Locate the cell with the specified text and output its [x, y] center coordinate. 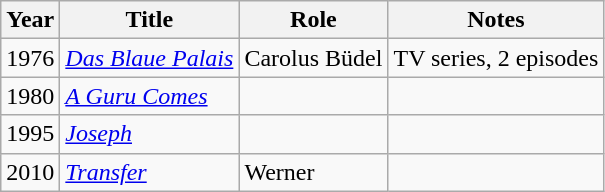
Role [314, 20]
1980 [30, 96]
1976 [30, 58]
Joseph [150, 134]
Das Blaue Palais [150, 58]
Notes [496, 20]
2010 [30, 172]
Werner [314, 172]
Carolus Büdel [314, 58]
A Guru Comes [150, 96]
TV series, 2 episodes [496, 58]
Year [30, 20]
Transfer [150, 172]
Title [150, 20]
1995 [30, 134]
